Output the (X, Y) coordinate of the center of the cell containing the given text.  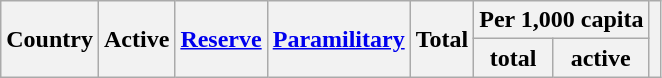
Para­mili­tary (338, 39)
total (514, 58)
active (600, 58)
Per 1,000 capita (562, 20)
Active (136, 39)
Reserve (221, 39)
Country (50, 39)
Total (442, 39)
